Scan for the cell matching the given text and deliver its (x, y) coordinate at center. 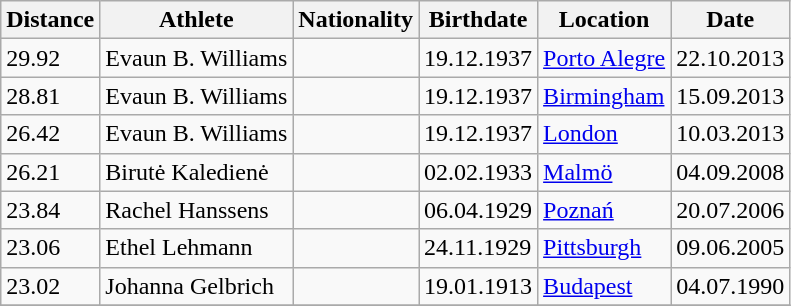
Porto Alegre (604, 58)
Athlete (196, 20)
28.81 (50, 96)
Birthdate (478, 20)
24.11.1929 (478, 248)
04.09.2008 (730, 172)
26.21 (50, 172)
23.84 (50, 210)
Malmö (604, 172)
London (604, 134)
09.06.2005 (730, 248)
22.10.2013 (730, 58)
26.42 (50, 134)
Rachel Hanssens (196, 210)
Poznań (604, 210)
Johanna Gelbrich (196, 286)
23.02 (50, 286)
04.07.1990 (730, 286)
06.04.1929 (478, 210)
Distance (50, 20)
20.07.2006 (730, 210)
Location (604, 20)
Birmingham (604, 96)
Budapest (604, 286)
Ethel Lehmann (196, 248)
Nationality (356, 20)
Date (730, 20)
29.92 (50, 58)
15.09.2013 (730, 96)
19.01.1913 (478, 286)
02.02.1933 (478, 172)
Birutė Kaledienė (196, 172)
10.03.2013 (730, 134)
Pittsburgh (604, 248)
23.06 (50, 248)
